From the cell containing the given text, extract its center point as (X, Y) coordinate. 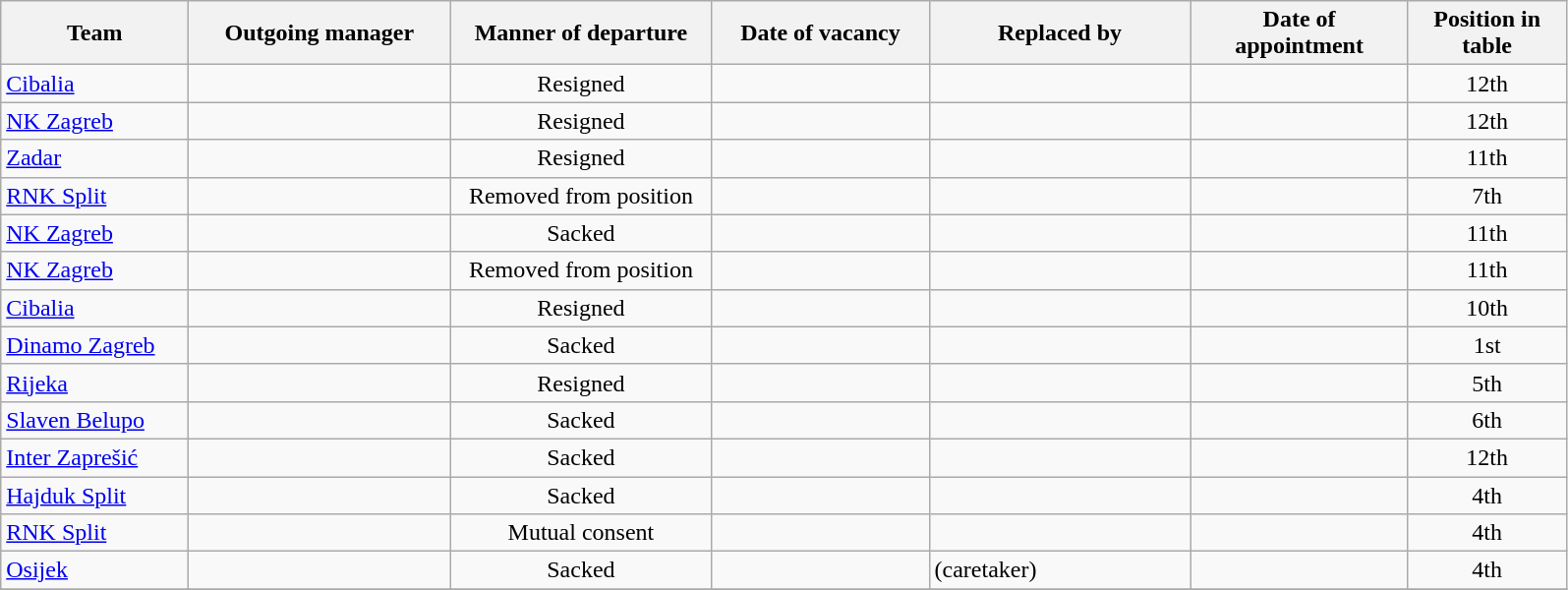
Slaven Belupo (94, 420)
Mutual consent (581, 533)
Team (94, 33)
Outgoing manager (319, 33)
Dinamo Zagreb (94, 345)
Zadar (94, 158)
5th (1486, 383)
Manner of departure (581, 33)
7th (1486, 196)
10th (1486, 308)
Date of vacancy (820, 33)
(caretaker) (1060, 570)
Osijek (94, 570)
Inter Zaprešić (94, 457)
Position in table (1486, 33)
Hajduk Split (94, 495)
6th (1486, 420)
Replaced by (1060, 33)
Rijeka (94, 383)
Date of appointment (1300, 33)
1st (1486, 345)
